Extract the [x, y] coordinate from the center of the cell holding the provided text.  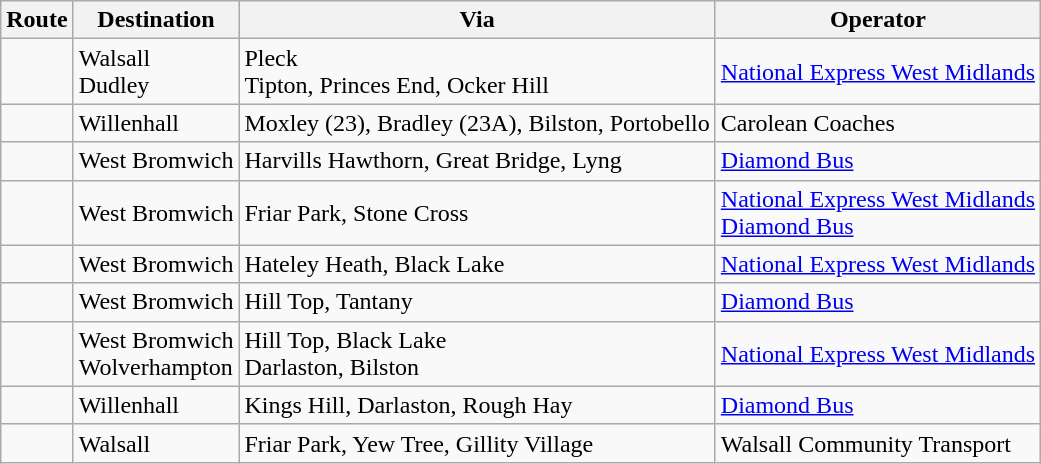
Hill Top, Tantany [477, 302]
Walsall Community Transport [878, 443]
Kings Hill, Darlaston, Rough Hay [477, 405]
Via [477, 20]
West BromwichWolverhampton [156, 354]
Carolean Coaches [878, 123]
Destination [156, 20]
Operator [878, 20]
Route [37, 20]
Hateley Heath, Black Lake [477, 264]
PleckTipton, Princes End, Ocker Hill [477, 72]
Harvills Hawthorn, Great Bridge, Lyng [477, 161]
Friar Park, Yew Tree, Gillity Village [477, 443]
Moxley (23), Bradley (23A), Bilston, Portobello [477, 123]
WalsallDudley [156, 72]
Walsall [156, 443]
Hill Top, Black LakeDarlaston, Bilston [477, 354]
Friar Park, Stone Cross [477, 212]
National Express West MidlandsDiamond Bus [878, 212]
